Capture the cell that displays the provided text and extract its [x, y] central coordinate. 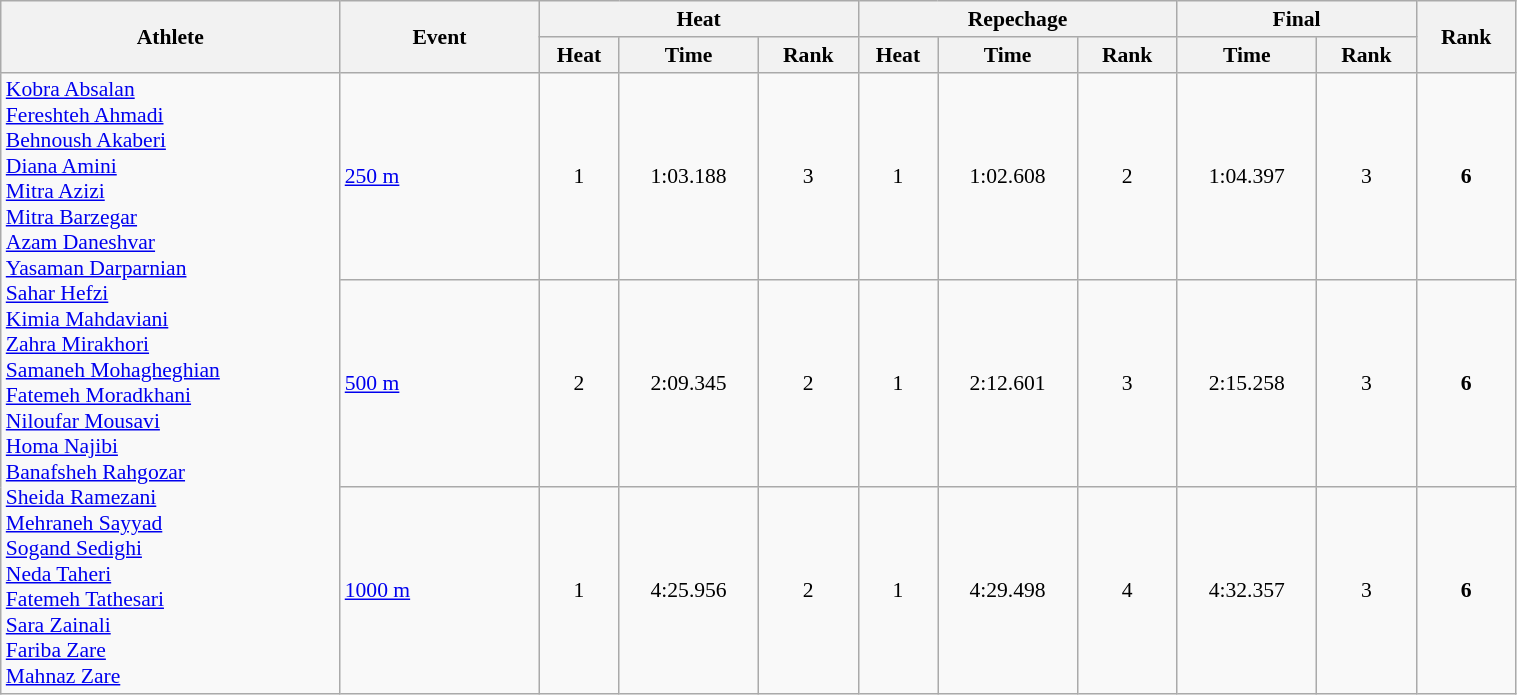
1:03.188 [689, 176]
4:25.956 [689, 590]
1:02.608 [1008, 176]
4 [1127, 590]
1:04.397 [1247, 176]
2:09.345 [689, 384]
2:15.258 [1247, 384]
Final [1296, 19]
4:32.357 [1247, 590]
500 m [440, 384]
1000 m [440, 590]
Event [440, 36]
Repechage [1018, 19]
2:12.601 [1008, 384]
250 m [440, 176]
Athlete [170, 36]
4:29.498 [1008, 590]
